For the text-containing cell, return its midpoint in (x, y) coordinate format. 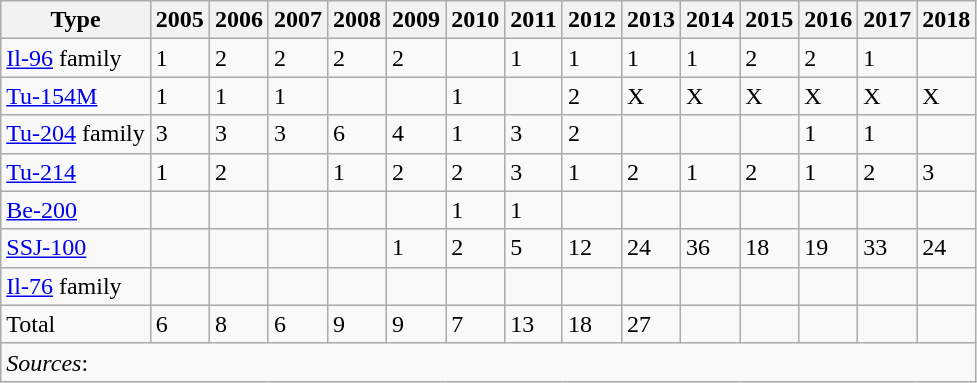
Il-96 family (76, 58)
Sources: (488, 362)
13 (534, 324)
36 (710, 248)
19 (828, 248)
Total (76, 324)
Tu-214 (76, 172)
2008 (356, 20)
2013 (650, 20)
2010 (476, 20)
2014 (710, 20)
12 (592, 248)
Tu-154M (76, 96)
2015 (770, 20)
33 (888, 248)
2007 (298, 20)
2018 (946, 20)
Tu-204 family (76, 134)
2011 (534, 20)
27 (650, 324)
8 (238, 324)
2005 (180, 20)
4 (416, 134)
7 (476, 324)
2012 (592, 20)
2017 (888, 20)
Type (76, 20)
5 (534, 248)
2009 (416, 20)
2006 (238, 20)
SSJ-100 (76, 248)
Il-76 family (76, 286)
2016 (828, 20)
Be-200 (76, 210)
